Find where the given text appears and provide that cell's center as (x, y) coordinate. 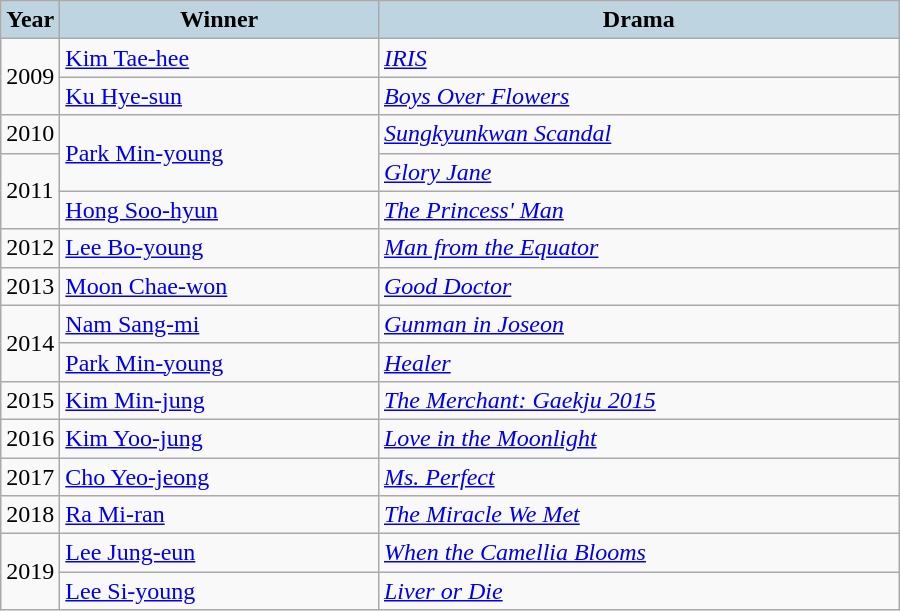
When the Camellia Blooms (638, 553)
2012 (30, 248)
Liver or Die (638, 591)
Good Doctor (638, 286)
2013 (30, 286)
2015 (30, 400)
Kim Min-jung (220, 400)
The Miracle We Met (638, 515)
Glory Jane (638, 172)
Hong Soo-hyun (220, 210)
2017 (30, 477)
Sungkyunkwan Scandal (638, 134)
The Princess' Man (638, 210)
Lee Bo-young (220, 248)
Gunman in Joseon (638, 324)
2018 (30, 515)
Drama (638, 20)
Lee Jung-eun (220, 553)
2016 (30, 438)
Love in the Moonlight (638, 438)
Nam Sang-mi (220, 324)
2011 (30, 191)
2009 (30, 77)
Healer (638, 362)
Winner (220, 20)
The Merchant: Gaekju 2015 (638, 400)
Ku Hye-sun (220, 96)
Man from the Equator (638, 248)
Lee Si-young (220, 591)
Ra Mi-ran (220, 515)
2019 (30, 572)
Kim Yoo-jung (220, 438)
Ms. Perfect (638, 477)
Year (30, 20)
2014 (30, 343)
IRIS (638, 58)
Kim Tae-hee (220, 58)
Cho Yeo-jeong (220, 477)
Moon Chae-won (220, 286)
Boys Over Flowers (638, 96)
2010 (30, 134)
